Detect which cell encompasses the target text, then output its [X, Y] center coordinate. 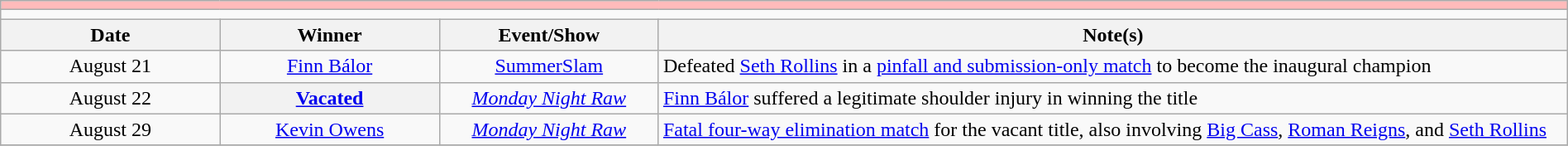
August 22 [111, 98]
Fatal four-way elimination match for the vacant title, also involving Big Cass, Roman Reigns, and Seth Rollins [1113, 129]
SummerSlam [549, 66]
Vacated [329, 98]
Event/Show [549, 35]
August 29 [111, 129]
Kevin Owens [329, 129]
Winner [329, 35]
Finn Bálor suffered a legitimate shoulder injury in winning the title [1113, 98]
August 21 [111, 66]
Note(s) [1113, 35]
Finn Bálor [329, 66]
Date [111, 35]
Defeated Seth Rollins in a pinfall and submission-only match to become the inaugural champion [1113, 66]
